Output the (X, Y) coordinate of the center of the cell containing the given text.  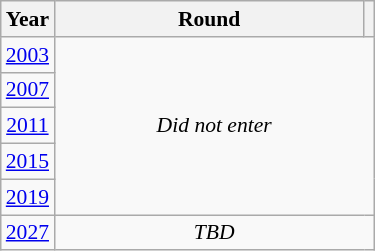
Did not enter (214, 126)
2003 (28, 55)
2027 (28, 233)
2011 (28, 126)
2019 (28, 197)
Round (209, 19)
2007 (28, 90)
2015 (28, 162)
Year (28, 19)
TBD (214, 233)
